Find where the given text appears and provide that cell's center as [X, Y] coordinate. 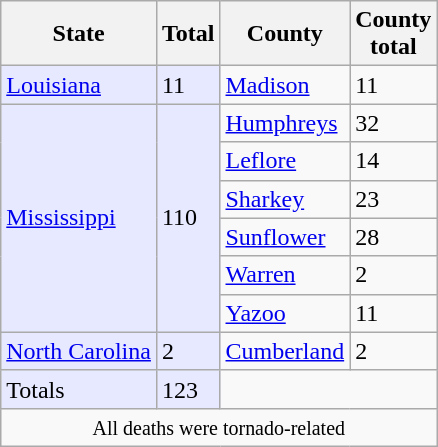
Totals [79, 389]
28 [394, 237]
Madison [285, 85]
Mississippi [79, 218]
Cumberland [285, 351]
Warren [285, 275]
110 [188, 218]
State [79, 34]
All deaths were tornado-related [219, 427]
14 [394, 161]
Countytotal [394, 34]
North Carolina [79, 351]
County [285, 34]
Yazoo [285, 313]
Total [188, 34]
Humphreys [285, 123]
123 [188, 389]
Sunflower [285, 237]
23 [394, 199]
Louisiana [79, 85]
32 [394, 123]
Sharkey [285, 199]
Leflore [285, 161]
